Detect which cell encompasses the target text, then output its (X, Y) center coordinate. 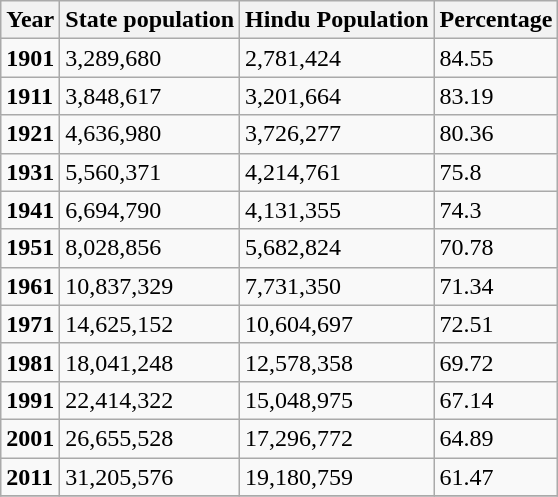
State population (150, 20)
67.14 (496, 400)
84.55 (496, 58)
Percentage (496, 20)
7,731,350 (337, 286)
5,682,824 (337, 248)
Hindu Population (337, 20)
74.3 (496, 210)
1941 (30, 210)
4,214,761 (337, 172)
80.36 (496, 134)
12,578,358 (337, 362)
3,726,277 (337, 134)
1971 (30, 324)
22,414,322 (150, 400)
3,848,617 (150, 96)
72.51 (496, 324)
4,131,355 (337, 210)
75.8 (496, 172)
83.19 (496, 96)
61.47 (496, 477)
Year (30, 20)
5,560,371 (150, 172)
1931 (30, 172)
1921 (30, 134)
10,837,329 (150, 286)
2001 (30, 438)
69.72 (496, 362)
64.89 (496, 438)
1961 (30, 286)
17,296,772 (337, 438)
70.78 (496, 248)
71.34 (496, 286)
1951 (30, 248)
4,636,980 (150, 134)
3,201,664 (337, 96)
2011 (30, 477)
14,625,152 (150, 324)
31,205,576 (150, 477)
10,604,697 (337, 324)
18,041,248 (150, 362)
1911 (30, 96)
1901 (30, 58)
2,781,424 (337, 58)
1991 (30, 400)
26,655,528 (150, 438)
6,694,790 (150, 210)
19,180,759 (337, 477)
1981 (30, 362)
8,028,856 (150, 248)
15,048,975 (337, 400)
3,289,680 (150, 58)
